Locate the cell with the specified text and output its (X, Y) center coordinate. 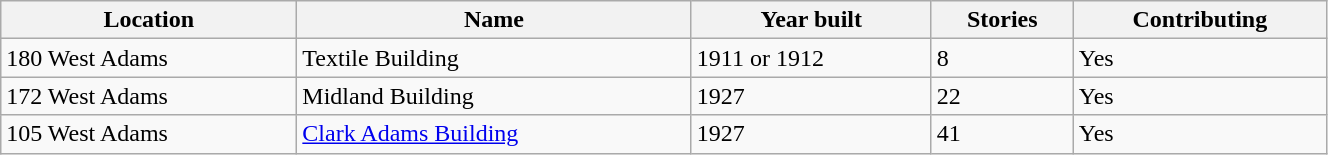
41 (1002, 134)
180 West Adams (149, 58)
Midland Building (494, 96)
22 (1002, 96)
Stories (1002, 20)
1911 or 1912 (811, 58)
105 West Adams (149, 134)
Contributing (1200, 20)
Clark Adams Building (494, 134)
Year built (811, 20)
172 West Adams (149, 96)
Textile Building (494, 58)
Name (494, 20)
8 (1002, 58)
Location (149, 20)
